Locate the cell with the specified text and output its (x, y) center coordinate. 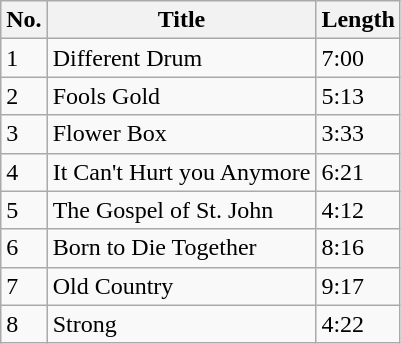
It Can't Hurt you Anymore (182, 172)
The Gospel of St. John (182, 210)
Different Drum (182, 58)
3:33 (358, 134)
9:17 (358, 286)
4:22 (358, 324)
5:13 (358, 96)
Born to Die Together (182, 248)
4 (24, 172)
2 (24, 96)
4:12 (358, 210)
Old Country (182, 286)
1 (24, 58)
7:00 (358, 58)
3 (24, 134)
6 (24, 248)
5 (24, 210)
8:16 (358, 248)
Fools Gold (182, 96)
Length (358, 20)
6:21 (358, 172)
7 (24, 286)
8 (24, 324)
Flower Box (182, 134)
Strong (182, 324)
No. (24, 20)
Title (182, 20)
